From the cell containing the given text, extract its center point as [X, Y] coordinate. 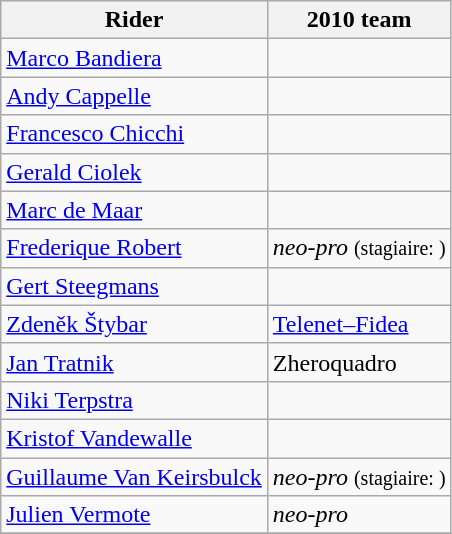
Telenet–Fidea [359, 324]
Zdeněk Štybar [134, 324]
neo-pro [359, 515]
Guillaume Van Keirsbulck [134, 477]
Niki Terpstra [134, 400]
Julien Vermote [134, 515]
Marco Bandiera [134, 58]
Frederique Robert [134, 248]
2010 team [359, 20]
Kristof Vandewalle [134, 438]
Rider [134, 20]
Jan Tratnik [134, 362]
Gert Steegmans [134, 286]
Francesco Chicchi [134, 134]
Andy Cappelle [134, 96]
Gerald Ciolek [134, 172]
Marc de Maar [134, 210]
Zheroquadro [359, 362]
